Scan for the cell matching the given text and deliver its (x, y) coordinate at center. 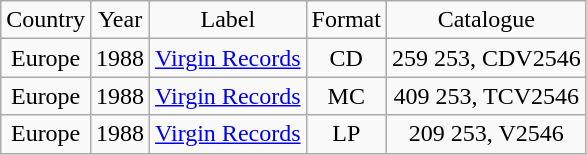
409 253, TCV2546 (486, 96)
Year (120, 20)
259 253, CDV2546 (486, 58)
LP (346, 134)
Label (228, 20)
CD (346, 58)
Catalogue (486, 20)
Format (346, 20)
Country (46, 20)
MC (346, 96)
209 253, V2546 (486, 134)
